Return [x, y] of the center of cell containing provided text 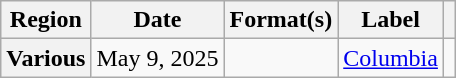
Format(s) [281, 20]
Columbia [391, 58]
Region [46, 20]
Label [391, 20]
Various [46, 58]
May 9, 2025 [158, 58]
Date [158, 20]
